Find where the given text appears and provide that cell's center as [X, Y] coordinate. 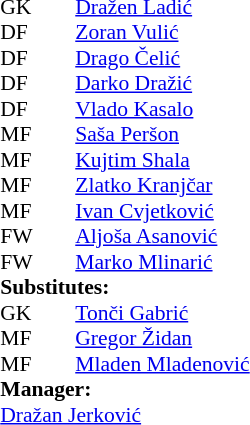
Aljoša Asanović [162, 237]
Kujtim Shala [162, 160]
Manager: [124, 389]
Zoran Vulić [162, 33]
Darko Dražić [162, 83]
Gregor Židan [162, 339]
Vlado Kasalo [162, 109]
Zlatko Kranjčar [162, 185]
GK [19, 313]
Drago Čelić [162, 58]
Ivan Cvjetković [162, 211]
Marko Mlinarić [162, 262]
Mladen Mladenović [162, 364]
Tonči Gabrić [162, 313]
Saša Peršon [162, 135]
Substitutes: [124, 287]
